Extract the (x, y) coordinate from the center of the cell holding the provided text.  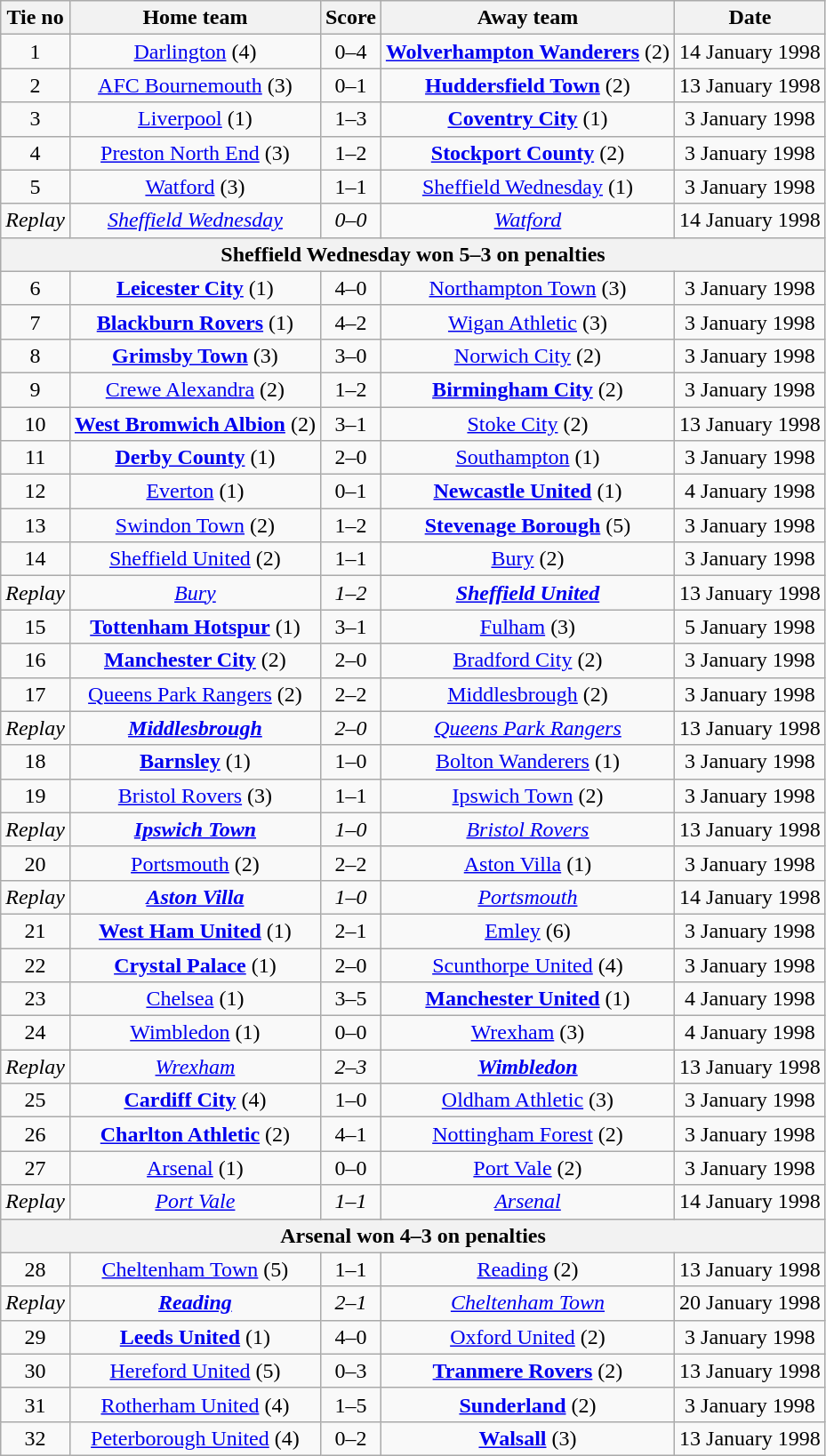
Home team (195, 18)
Cardiff City (4) (195, 1100)
Sheffield United (2) (195, 559)
Portsmouth (2) (195, 863)
15 (36, 627)
28 (36, 1269)
Peterborough United (4) (195, 1438)
Norwich City (2) (527, 356)
Emley (6) (527, 931)
Sheffield Wednesday (195, 220)
Liverpool (1) (195, 119)
31 (36, 1404)
32 (36, 1438)
Northampton Town (3) (527, 288)
25 (36, 1100)
20 (36, 863)
3–5 (350, 999)
10 (36, 424)
Manchester City (2) (195, 660)
4–2 (350, 322)
5 (36, 187)
Southampton (1) (527, 458)
Queens Park Rangers (527, 728)
Bristol Rovers (527, 829)
Ipswich Town (2) (527, 796)
Bury (195, 593)
Sheffield United (527, 593)
AFC Bournemouth (3) (195, 85)
Reading (2) (527, 1269)
29 (36, 1337)
5 January 1998 (750, 627)
Oxford United (2) (527, 1337)
23 (36, 999)
Tranmere Rovers (2) (527, 1371)
17 (36, 694)
Aston Villa (195, 897)
Arsenal (1) (195, 1168)
Stevenage Borough (5) (527, 525)
7 (36, 322)
Oldham Athletic (3) (527, 1100)
Derby County (1) (195, 458)
Grimsby Town (3) (195, 356)
30 (36, 1371)
Bradford City (2) (527, 660)
13 (36, 525)
Away team (527, 18)
1 (36, 52)
Watford (3) (195, 187)
Tottenham Hotspur (1) (195, 627)
19 (36, 796)
Wrexham (195, 1067)
Port Vale (195, 1202)
12 (36, 492)
16 (36, 660)
Queens Park Rangers (2) (195, 694)
Date (750, 18)
6 (36, 288)
9 (36, 389)
Sheffield Wednesday won 5–3 on penalties (413, 254)
1–3 (350, 119)
Darlington (4) (195, 52)
3 (36, 119)
Rotherham United (4) (195, 1404)
2 (36, 85)
Sunderland (2) (527, 1404)
Wimbledon (527, 1067)
Newcastle United (1) (527, 492)
Stockport County (2) (527, 153)
Nottingham Forest (2) (527, 1134)
Bury (2) (527, 559)
3–0 (350, 356)
Wigan Athletic (3) (527, 322)
8 (36, 356)
Aston Villa (1) (527, 863)
Swindon Town (2) (195, 525)
Bolton Wanderers (1) (527, 762)
Stoke City (2) (527, 424)
Watford (527, 220)
4 (36, 153)
14 (36, 559)
Sheffield Wednesday (1) (527, 187)
Crystal Palace (1) (195, 964)
26 (36, 1134)
Crewe Alexandra (2) (195, 389)
Manchester United (1) (527, 999)
Middlesbrough (2) (527, 694)
20 January 1998 (750, 1303)
West Bromwich Albion (2) (195, 424)
Leeds United (1) (195, 1337)
Huddersfield Town (2) (527, 85)
Birmingham City (2) (527, 389)
24 (36, 1033)
4–1 (350, 1134)
Wimbledon (1) (195, 1033)
Chelsea (1) (195, 999)
0–3 (350, 1371)
0–4 (350, 52)
West Ham United (1) (195, 931)
Cheltenham Town (527, 1303)
Preston North End (3) (195, 153)
22 (36, 964)
Port Vale (2) (527, 1168)
18 (36, 762)
Everton (1) (195, 492)
Barnsley (1) (195, 762)
Arsenal (527, 1202)
11 (36, 458)
Blackburn Rovers (1) (195, 322)
Bristol Rovers (3) (195, 796)
Portsmouth (527, 897)
Wolverhampton Wanderers (2) (527, 52)
Score (350, 18)
Leicester City (1) (195, 288)
1–5 (350, 1404)
Charlton Athletic (2) (195, 1134)
21 (36, 931)
0–2 (350, 1438)
2–3 (350, 1067)
Arsenal won 4–3 on penalties (413, 1236)
Scunthorpe United (4) (527, 964)
Coventry City (1) (527, 119)
Ipswich Town (195, 829)
27 (36, 1168)
Reading (195, 1303)
Walsall (3) (527, 1438)
Fulham (3) (527, 627)
Tie no (36, 18)
Wrexham (3) (527, 1033)
Hereford United (5) (195, 1371)
Cheltenham Town (5) (195, 1269)
Middlesbrough (195, 728)
